Extract the (x, y) coordinate from the center of the cell holding the provided text.  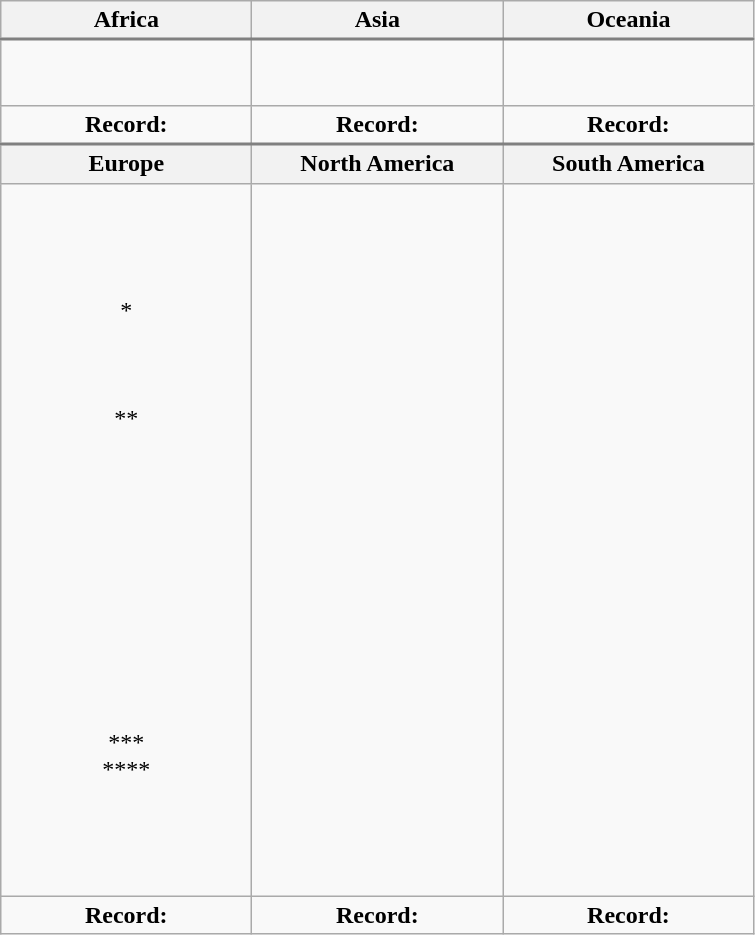
South America (628, 164)
Oceania (628, 20)
********** (126, 540)
Asia (378, 20)
North America (378, 164)
Europe (126, 164)
Africa (126, 20)
